Detect which cell encompasses the target text, then output its [x, y] center coordinate. 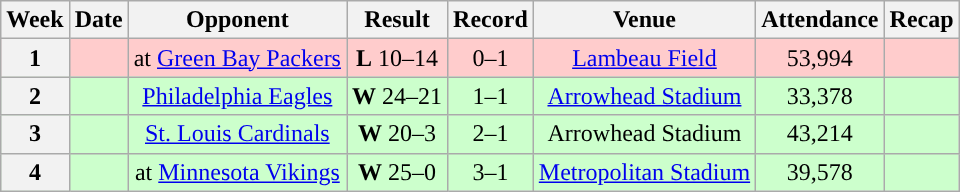
Record [491, 20]
2–1 [491, 134]
3–1 [491, 172]
Recap [922, 20]
W 24–21 [396, 96]
L 10–14 [396, 58]
4 [35, 172]
W 25–0 [396, 172]
Philadelphia Eagles [237, 96]
Result [396, 20]
Opponent [237, 20]
1–1 [491, 96]
Week [35, 20]
2 [35, 96]
Attendance [820, 20]
Date [98, 20]
at Minnesota Vikings [237, 172]
33,378 [820, 96]
Lambeau Field [644, 58]
at Green Bay Packers [237, 58]
Venue [644, 20]
53,994 [820, 58]
1 [35, 58]
St. Louis Cardinals [237, 134]
3 [35, 134]
0–1 [491, 58]
W 20–3 [396, 134]
43,214 [820, 134]
39,578 [820, 172]
Metropolitan Stadium [644, 172]
